Identify which cell holds the provided text, then report its (x, y) central coordinate. 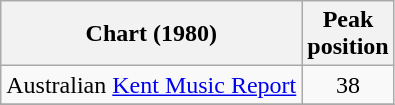
Australian Kent Music Report (152, 85)
Peakposition (348, 34)
Chart (1980) (152, 34)
38 (348, 85)
